Return [X, Y] of the center of cell containing provided text 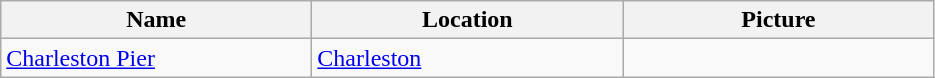
Charleston [468, 58]
Name [156, 20]
Location [468, 20]
Picture [778, 20]
Charleston Pier [156, 58]
